Detect which cell encompasses the target text, then output its (X, Y) center coordinate. 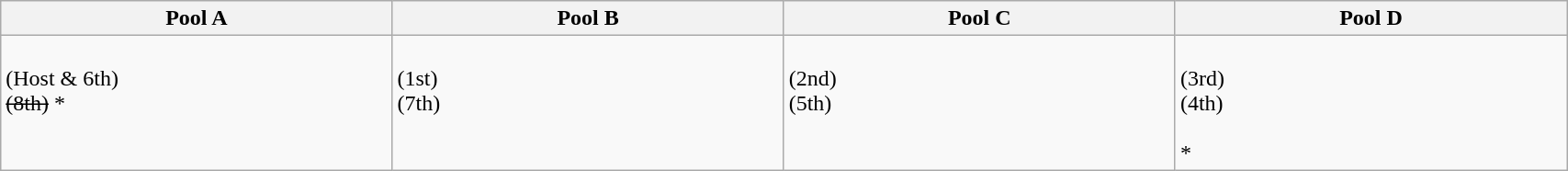
(Host & 6th) (8th) * (197, 103)
Pool B (588, 18)
(3rd) (4th) * (1371, 103)
Pool C (979, 18)
(1st) (7th) (588, 103)
Pool A (197, 18)
(2nd) (5th) (979, 103)
Pool D (1371, 18)
